Pinpoint the cell where the given text exists, returning its (x, y) midpoint coordinate. 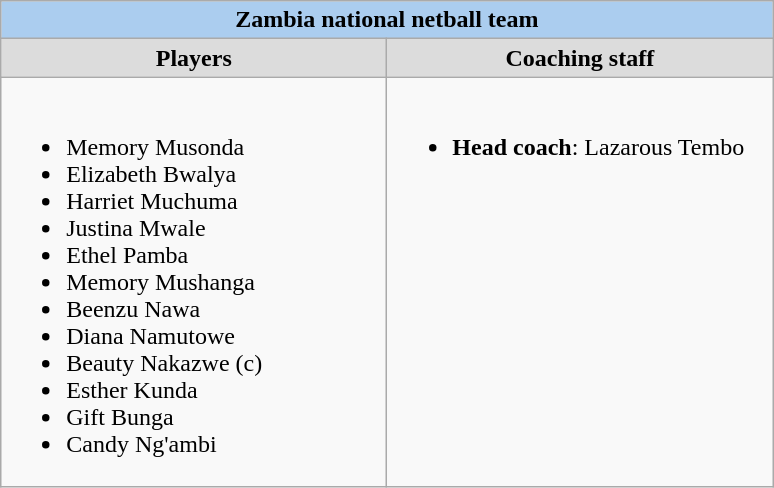
Coaching staff (580, 58)
Head coach: Lazarous Tembo (580, 282)
Players (194, 58)
Zambia national netball team (387, 20)
